Identify which cell holds the provided text, then report its (x, y) central coordinate. 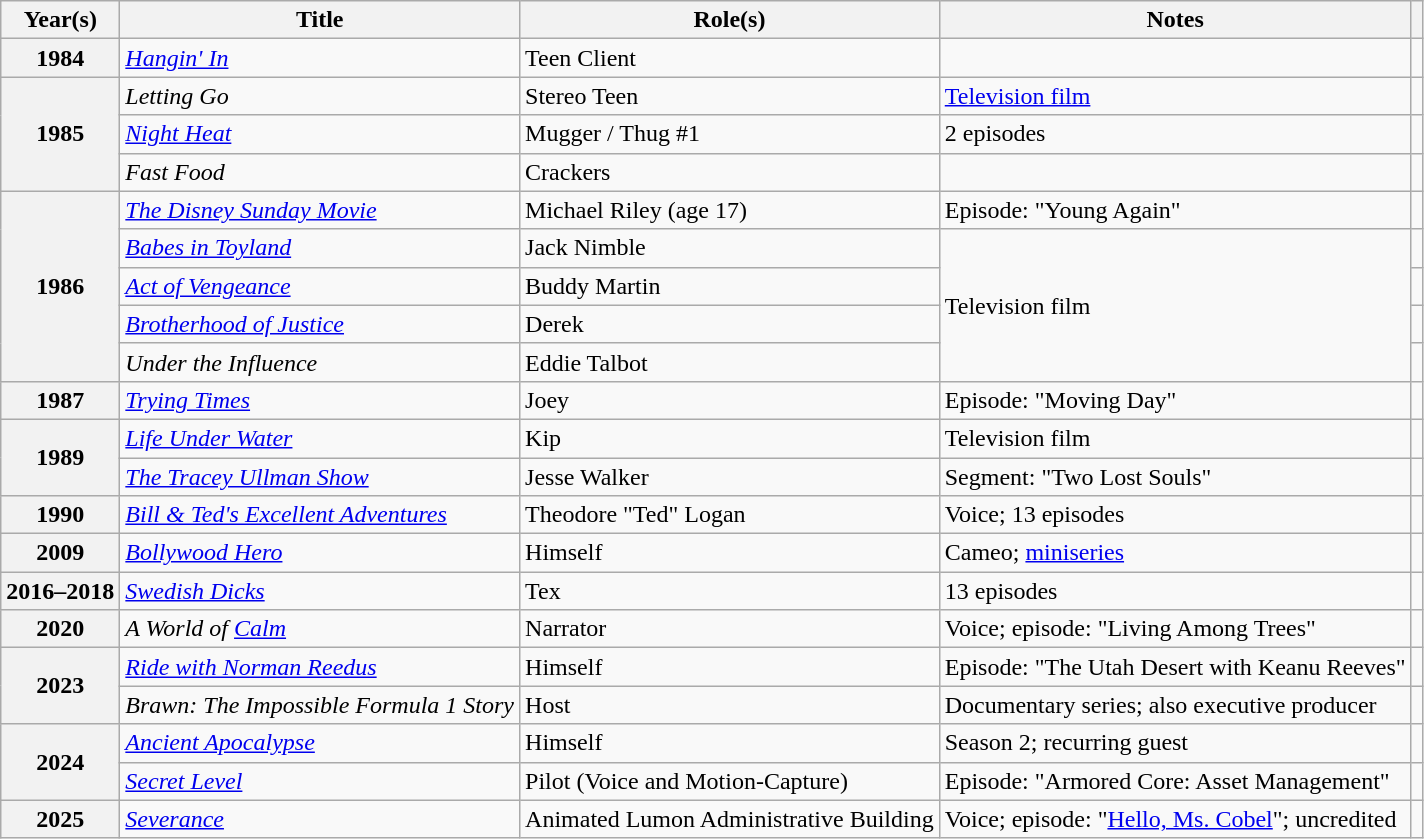
Crackers (730, 172)
Secret Level (320, 781)
Segment: "Two Lost Souls" (1175, 477)
Host (730, 705)
A World of Calm (320, 629)
Teen Client (730, 58)
Mugger / Thug #1 (730, 134)
Voice; 13 episodes (1175, 515)
2024 (60, 762)
Letting Go (320, 96)
1986 (60, 286)
Documentary series; also executive producer (1175, 705)
Cameo; miniseries (1175, 553)
Life Under Water (320, 438)
Brotherhood of Justice (320, 324)
Kip (730, 438)
Babes in Toyland (320, 248)
Animated Lumon Administrative Building (730, 819)
Ancient Apocalypse (320, 743)
The Tracey Ullman Show (320, 477)
Pilot (Voice and Motion-Capture) (730, 781)
Trying Times (320, 400)
Jack Nimble (730, 248)
Episode: "Armored Core: Asset Management" (1175, 781)
2020 (60, 629)
Eddie Talbot (730, 362)
Michael Riley (age 17) (730, 210)
Season 2; recurring guest (1175, 743)
Episode: "The Utah Desert with Keanu Reeves" (1175, 667)
Episode: "Young Again" (1175, 210)
2016–2018 (60, 591)
Bill & Ted's Excellent Adventures (320, 515)
Role(s) (730, 20)
Notes (1175, 20)
1989 (60, 457)
Episode: "Moving Day" (1175, 400)
Year(s) (60, 20)
Hangin' In (320, 58)
Theodore "Ted" Logan (730, 515)
1990 (60, 515)
Swedish Dicks (320, 591)
Title (320, 20)
Under the Influence (320, 362)
1984 (60, 58)
Jesse Walker (730, 477)
The Disney Sunday Movie (320, 210)
Act of Vengeance (320, 286)
Fast Food (320, 172)
1985 (60, 134)
Tex (730, 591)
13 episodes (1175, 591)
2 episodes (1175, 134)
Ride with Norman Reedus (320, 667)
Bollywood Hero (320, 553)
Derek (730, 324)
Brawn: The Impossible Formula 1 Story (320, 705)
2023 (60, 686)
Severance (320, 819)
Voice; episode: "Living Among Trees" (1175, 629)
Stereo Teen (730, 96)
1987 (60, 400)
Buddy Martin (730, 286)
Narrator (730, 629)
Night Heat (320, 134)
Joey (730, 400)
2025 (60, 819)
2009 (60, 553)
Voice; episode: "Hello, Ms. Cobel"; uncredited (1175, 819)
